Search for the cell housing the specified text and yield its [X, Y] center coordinate. 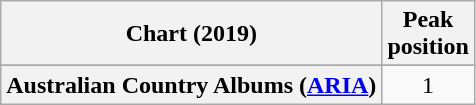
Chart (2019) [192, 34]
1 [428, 85]
Australian Country Albums (ARIA) [192, 85]
Peakposition [428, 34]
